Locate the cell with the specified text and output its (x, y) center coordinate. 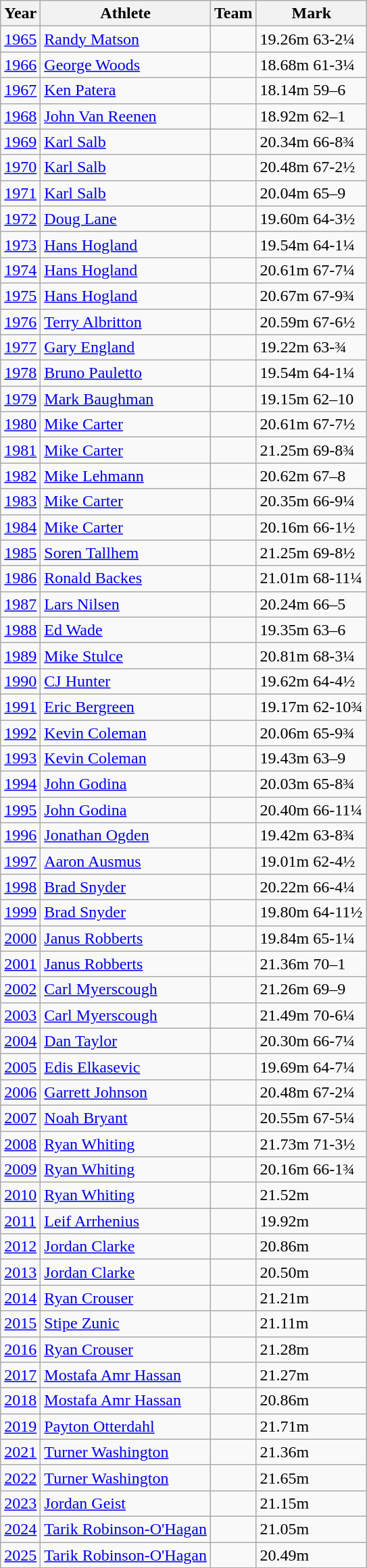
21.65m (312, 1478)
1990 (20, 681)
2006 (20, 1092)
1967 (20, 90)
19.84m 65-1¼ (312, 938)
1993 (20, 759)
20.35m 66-9¼ (312, 502)
Stipe Zunic (126, 1324)
2001 (20, 964)
1976 (20, 322)
1965 (20, 39)
1997 (20, 861)
George Woods (126, 65)
2003 (20, 1015)
21.21m (312, 1298)
20.61m 67-7½ (312, 425)
1994 (20, 784)
2007 (20, 1118)
Athlete (126, 13)
20.50m (312, 1272)
2022 (20, 1478)
Mike Stulce (126, 655)
2015 (20, 1324)
Soren Tallhem (126, 553)
2018 (20, 1401)
20.81m 68-3¼ (312, 655)
19.17m 62-10¾ (312, 707)
21.11m (312, 1324)
2024 (20, 1529)
1989 (20, 655)
20.22m 66-4¼ (312, 887)
Randy Matson (126, 39)
Dan Taylor (126, 1041)
20.55m 67-5¼ (312, 1118)
20.40m 66-11¼ (312, 810)
2005 (20, 1066)
21.73m 71-3½ (312, 1144)
Gary England (126, 348)
2004 (20, 1041)
19.42m 63-8¾ (312, 836)
19.60m 64-3½ (312, 219)
21.05m (312, 1529)
Noah Bryant (126, 1118)
20.34m 66-8¾ (312, 142)
1975 (20, 296)
1982 (20, 476)
19.22m 63-¾ (312, 348)
1980 (20, 425)
20.16m 66-1¾ (312, 1170)
1984 (20, 527)
1968 (20, 116)
1981 (20, 450)
Team (233, 13)
21.27m (312, 1375)
20.61m 67-7¼ (312, 270)
Lars Nilsen (126, 604)
1971 (20, 193)
1985 (20, 553)
Terry Albritton (126, 322)
Eric Bergreen (126, 707)
Bruno Pauletto (126, 373)
2021 (20, 1452)
Jonathan Ogden (126, 836)
18.68m 61-3¼ (312, 65)
1996 (20, 836)
20.48m 67-2½ (312, 167)
2019 (20, 1426)
2009 (20, 1170)
20.06m 65-9¾ (312, 732)
2008 (20, 1144)
20.49m (312, 1555)
Ed Wade (126, 630)
20.62m 67–8 (312, 476)
21.36m (312, 1452)
21.49m 70-6¼ (312, 1015)
2013 (20, 1272)
2023 (20, 1503)
1983 (20, 502)
18.14m 59–6 (312, 90)
20.59m 67-6½ (312, 322)
1987 (20, 604)
19.26m 63-2¼ (312, 39)
1969 (20, 142)
Mark (312, 13)
1999 (20, 913)
CJ Hunter (126, 681)
1995 (20, 810)
Doug Lane (126, 219)
Edis Elkasevic (126, 1066)
1970 (20, 167)
19.80m 64-11½ (312, 913)
19.92m (312, 1221)
20.24m 66–5 (312, 604)
19.43m 63–9 (312, 759)
21.25m 69-8½ (312, 553)
1991 (20, 707)
20.16m 66-1½ (312, 527)
Ken Patera (126, 90)
21.36m 70–1 (312, 964)
21.52m (312, 1195)
21.15m (312, 1503)
Ronald Backes (126, 578)
1992 (20, 732)
21.26m 69–9 (312, 990)
1978 (20, 373)
Leif Arrhenius (126, 1221)
1986 (20, 578)
19.15m 62–10 (312, 399)
Year (20, 13)
1977 (20, 348)
20.48m 67-2¼ (312, 1092)
21.01m 68-11¼ (312, 578)
1973 (20, 244)
2000 (20, 938)
19.62m 64-4½ (312, 681)
20.30m 66-7¼ (312, 1041)
19.35m 63–6 (312, 630)
1998 (20, 887)
2011 (20, 1221)
2016 (20, 1349)
Mike Lehmann (126, 476)
21.28m (312, 1349)
18.92m 62–1 (312, 116)
19.69m 64-7¼ (312, 1066)
21.71m (312, 1426)
1972 (20, 219)
2010 (20, 1195)
20.67m 67-9¾ (312, 296)
Mark Baughman (126, 399)
1979 (20, 399)
2002 (20, 990)
Garrett Johnson (126, 1092)
19.01m 62-4½ (312, 861)
21.25m 69-8¾ (312, 450)
Aaron Ausmus (126, 861)
1966 (20, 65)
1974 (20, 270)
20.03m 65-8¾ (312, 784)
2014 (20, 1298)
2017 (20, 1375)
Jordan Geist (126, 1503)
John Van Reenen (126, 116)
2025 (20, 1555)
1988 (20, 630)
20.04m 65–9 (312, 193)
2012 (20, 1247)
Payton Otterdahl (126, 1426)
